Search for the cell housing the specified text and yield its [X, Y] center coordinate. 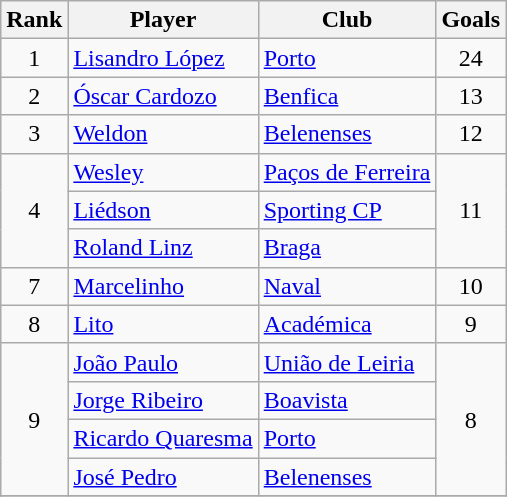
Jorge Ribeiro [163, 400]
Lito [163, 324]
3 [34, 134]
Braga [347, 248]
Ricardo Quaresma [163, 438]
Naval [347, 286]
João Paulo [163, 362]
José Pedro [163, 477]
Weldon [163, 134]
Liédson [163, 210]
Sporting CP [347, 210]
13 [471, 96]
10 [471, 286]
Marcelinho [163, 286]
Goals [471, 20]
Roland Linz [163, 248]
Benfica [347, 96]
1 [34, 58]
Player [163, 20]
24 [471, 58]
Académica [347, 324]
7 [34, 286]
Rank [34, 20]
Club [347, 20]
Óscar Cardozo [163, 96]
Boavista [347, 400]
11 [471, 210]
4 [34, 210]
União de Leiria [347, 362]
2 [34, 96]
Lisandro López [163, 58]
12 [471, 134]
Wesley [163, 172]
Paços de Ferreira [347, 172]
